Search for the cell housing the specified text and yield its [x, y] center coordinate. 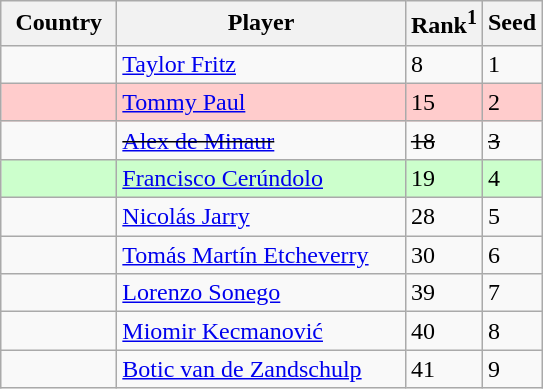
40 [444, 331]
41 [444, 369]
Player [262, 24]
Francisco Cerúndolo [262, 178]
2 [512, 102]
15 [444, 102]
Lorenzo Sonego [262, 293]
Miomir Kecmanović [262, 331]
Country [59, 24]
Botic van de Zandschulp [262, 369]
Rank1 [444, 24]
28 [444, 217]
18 [444, 140]
5 [512, 217]
4 [512, 178]
Tommy Paul [262, 102]
Taylor Fritz [262, 64]
1 [512, 64]
Alex de Minaur [262, 140]
6 [512, 255]
Nicolás Jarry [262, 217]
Tomás Martín Etcheverry [262, 255]
9 [512, 369]
3 [512, 140]
7 [512, 293]
Seed [512, 24]
39 [444, 293]
30 [444, 255]
19 [444, 178]
